Output the (X, Y) coordinate of the center of the cell containing the given text.  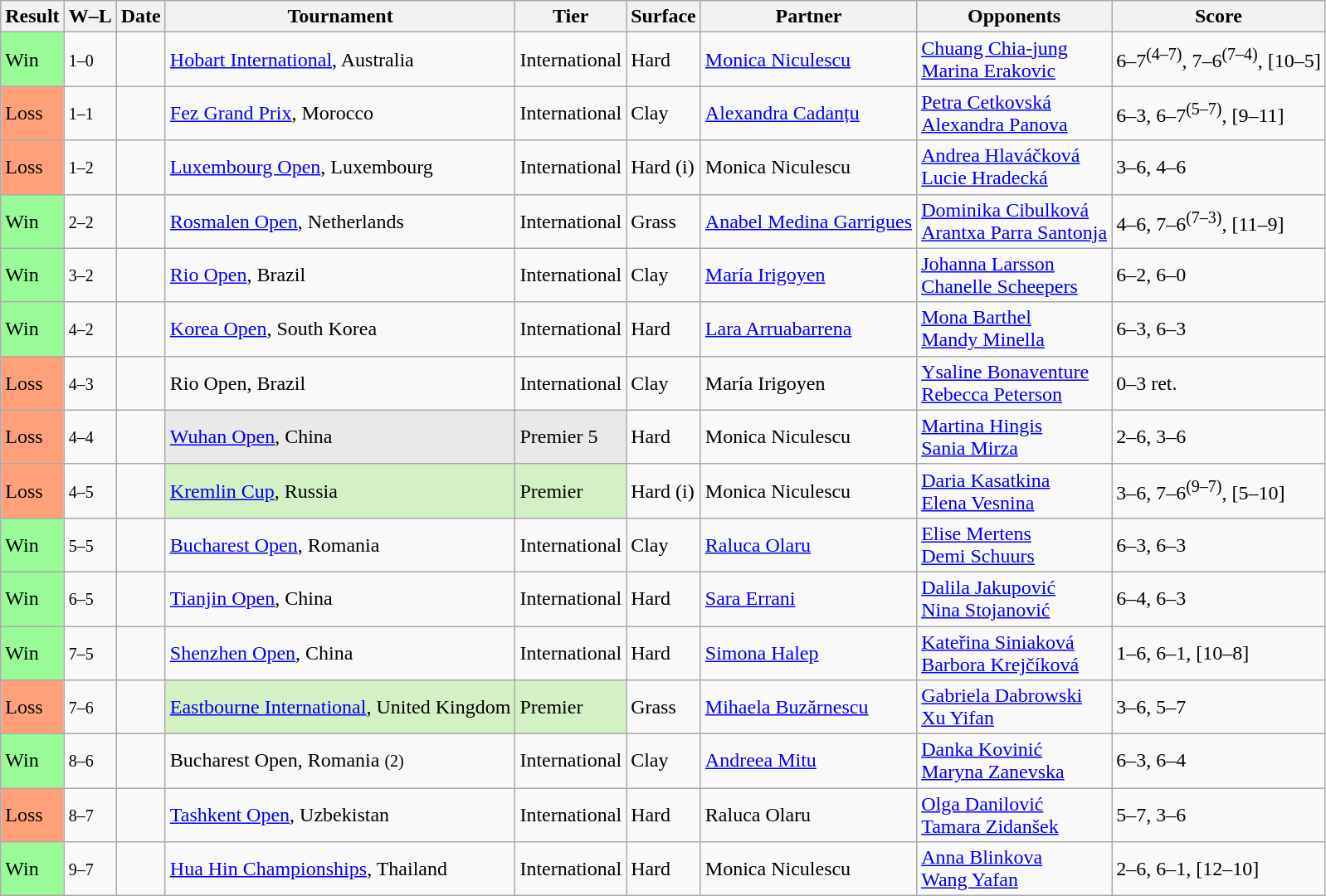
3–6, 5–7 (1219, 707)
6–3, 6–4 (1219, 762)
1–0 (90, 60)
7–6 (90, 707)
Gabriela Dabrowski Xu Yifan (1014, 707)
0–3 ret. (1219, 383)
6–3, 6–7(5–7), [9–11] (1219, 113)
4–2 (90, 329)
Sara Errani (808, 599)
Shenzhen Open, China (340, 652)
Score (1219, 17)
Johanna Larsson Chanelle Scheepers (1014, 275)
Tier (571, 17)
Tianjin Open, China (340, 599)
Mihaela Buzărnescu (808, 707)
6–2, 6–0 (1219, 275)
Fez Grand Prix, Morocco (340, 113)
Daria Kasatkina Elena Vesnina (1014, 491)
Anna Blinkova Wang Yafan (1014, 869)
6–5 (90, 599)
Partner (808, 17)
3–6, 4–6 (1219, 168)
3–2 (90, 275)
Eastbourne International, United Kingdom (340, 707)
8–6 (90, 762)
4–4 (90, 436)
Kremlin Cup, Russia (340, 491)
Surface (664, 17)
Opponents (1014, 17)
Luxembourg Open, Luxembourg (340, 168)
1–6, 6–1, [10–8] (1219, 652)
Petra Cetkovská Alexandra Panova (1014, 113)
1–1 (90, 113)
2–2 (90, 221)
Tashkent Open, Uzbekistan (340, 815)
Elise Mertens Demi Schuurs (1014, 544)
Danka Kovinić Maryna Zanevska (1014, 762)
Dalila Jakupović Nina Stojanović (1014, 599)
1–2 (90, 168)
Hua Hin Championships, Thailand (340, 869)
Bucharest Open, Romania (340, 544)
Ysaline Bonaventure Rebecca Peterson (1014, 383)
6–7(4–7), 7–6(7–4), [10–5] (1219, 60)
Olga Danilović Tamara Zidanšek (1014, 815)
2–6, 3–6 (1219, 436)
4–6, 7–6(7–3), [11–9] (1219, 221)
Mona Barthel Mandy Minella (1014, 329)
6–4, 6–3 (1219, 599)
3–6, 7–6(9–7), [5–10] (1219, 491)
Rosmalen Open, Netherlands (340, 221)
Martina Hingis Sania Mirza (1014, 436)
Date (141, 17)
Bucharest Open, Romania (2) (340, 762)
Chuang Chia-jung Marina Erakovic (1014, 60)
Dominika Cibulková Arantxa Parra Santonja (1014, 221)
8–7 (90, 815)
Wuhan Open, China (340, 436)
Andreea Mitu (808, 762)
Result (32, 17)
Anabel Medina Garrigues (808, 221)
Andrea Hlaváčková Lucie Hradecká (1014, 168)
Hobart International, Australia (340, 60)
Korea Open, South Korea (340, 329)
5–5 (90, 544)
4–5 (90, 491)
Alexandra Cadanțu (808, 113)
5–7, 3–6 (1219, 815)
Kateřina Siniaková Barbora Krejčíková (1014, 652)
Premier 5 (571, 436)
4–3 (90, 383)
Tournament (340, 17)
Simona Halep (808, 652)
W–L (90, 17)
9–7 (90, 869)
Lara Arruabarrena (808, 329)
7–5 (90, 652)
2–6, 6–1, [12–10] (1219, 869)
